Pinpoint the cell where the given text exists, returning its [x, y] midpoint coordinate. 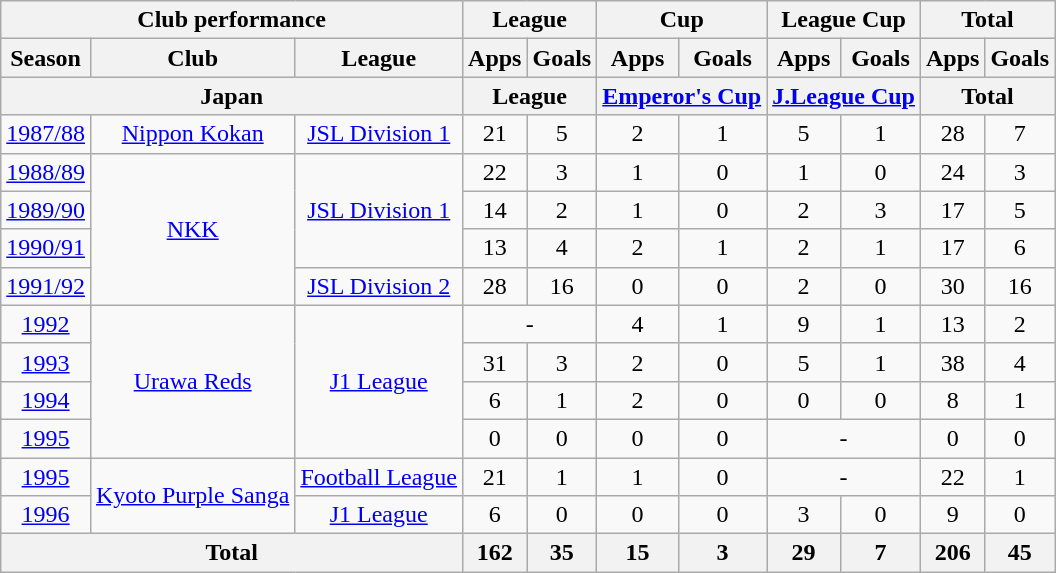
1988/89 [46, 172]
35 [562, 553]
30 [952, 286]
Kyoto Purple Sanga [192, 496]
Club performance [232, 20]
1990/91 [46, 248]
NKK [192, 229]
206 [952, 553]
Season [46, 58]
14 [495, 210]
Club [192, 58]
J.League Cup [844, 96]
38 [952, 362]
31 [495, 362]
JSL Division 2 [379, 286]
Japan [232, 96]
Nippon Kokan [192, 134]
League Cup [844, 20]
1996 [46, 515]
29 [804, 553]
Football League [379, 477]
24 [952, 172]
45 [1020, 553]
1989/90 [46, 210]
Urawa Reds [192, 381]
162 [495, 553]
1993 [46, 362]
15 [638, 553]
8 [952, 400]
1987/88 [46, 134]
1994 [46, 400]
Cup [682, 20]
Emperor's Cup [682, 96]
1991/92 [46, 286]
1992 [46, 324]
